Locate the cell with the specified text and output its [X, Y] center coordinate. 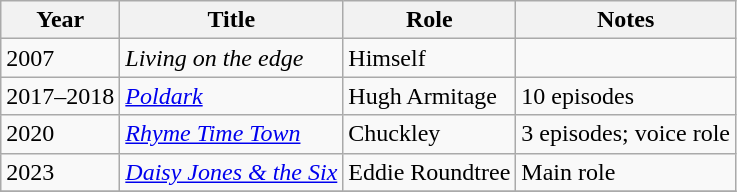
3 episodes; voice role [626, 134]
Daisy Jones & the Six [232, 172]
Himself [430, 58]
Rhyme Time Town [232, 134]
2007 [60, 58]
Eddie Roundtree [430, 172]
Notes [626, 20]
Main role [626, 172]
2017–2018 [60, 96]
Hugh Armitage [430, 96]
Poldark [232, 96]
2023 [60, 172]
Chuckley [430, 134]
Year [60, 20]
2020 [60, 134]
Title [232, 20]
10 episodes [626, 96]
Role [430, 20]
Living on the edge [232, 58]
